Output the (X, Y) coordinate of the center of the cell containing the given text.  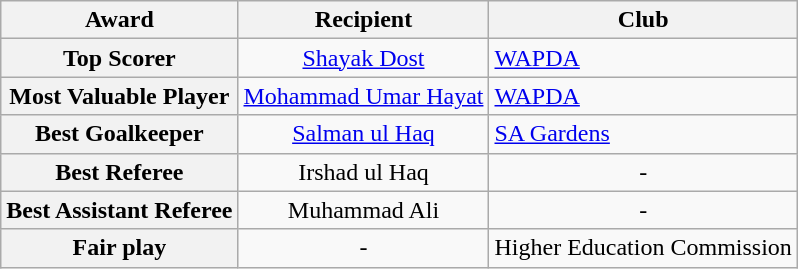
Fair play (120, 248)
Club (643, 20)
Irshad ul Haq (364, 172)
SA Gardens (643, 134)
Best Assistant Referee (120, 210)
Most Valuable Player (120, 96)
Salman ul Haq (364, 134)
Top Scorer (120, 58)
Best Goalkeeper (120, 134)
Mohammad Umar Hayat (364, 96)
Award (120, 20)
Shayak Dost (364, 58)
Muhammad Ali (364, 210)
Recipient (364, 20)
Higher Education Commission (643, 248)
Best Referee (120, 172)
